Search for the cell housing the specified text and yield its [x, y] center coordinate. 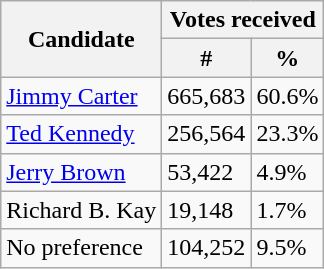
Candidate [82, 39]
19,148 [206, 210]
Jerry Brown [82, 172]
23.3% [288, 134]
# [206, 58]
Votes received [243, 20]
53,422 [206, 172]
Jimmy Carter [82, 96]
1.7% [288, 210]
4.9% [288, 172]
60.6% [288, 96]
256,564 [206, 134]
9.5% [288, 248]
665,683 [206, 96]
No preference [82, 248]
104,252 [206, 248]
Richard B. Kay [82, 210]
Ted Kennedy [82, 134]
% [288, 58]
